Capture the cell that displays the provided text and extract its [X, Y] central coordinate. 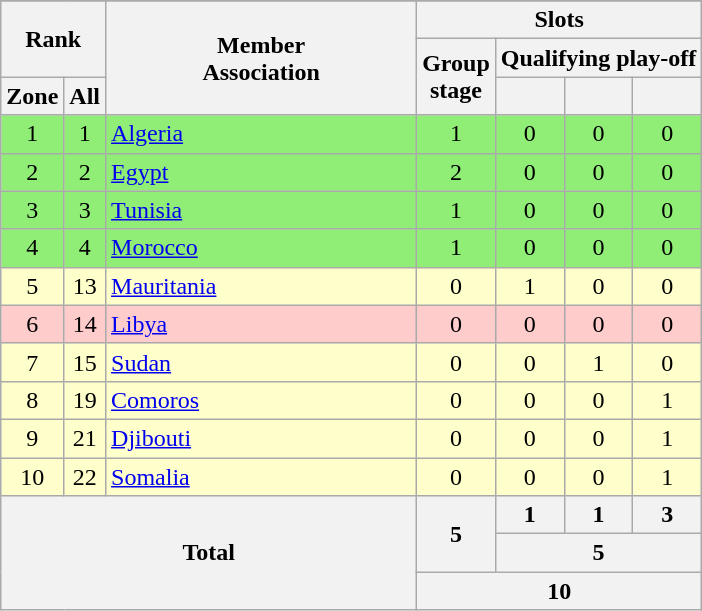
Algeria [262, 134]
Somalia [262, 477]
Groupstage [456, 77]
22 [85, 477]
13 [85, 286]
Morocco [262, 248]
Zone [32, 96]
Comoros [262, 400]
9 [32, 438]
Mauritania [262, 286]
Qualifying play-off [598, 58]
Egypt [262, 172]
Total [209, 553]
6 [32, 324]
15 [85, 362]
MemberAssociation [262, 58]
8 [32, 400]
Libya [262, 324]
Rank [54, 39]
Djibouti [262, 438]
7 [32, 362]
14 [85, 324]
Sudan [262, 362]
Slots [560, 20]
Tunisia [262, 210]
19 [85, 400]
All [85, 96]
21 [85, 438]
